Return the (X, Y) coordinate for the center point of the cell that contains the specified text.  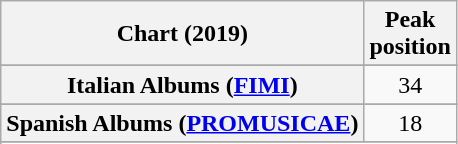
18 (410, 123)
Italian Albums (FIMI) (182, 85)
Peakposition (410, 34)
34 (410, 85)
Spanish Albums (PROMUSICAE) (182, 123)
Chart (2019) (182, 34)
